Output the (x, y) coordinate of the center of the cell containing the given text.  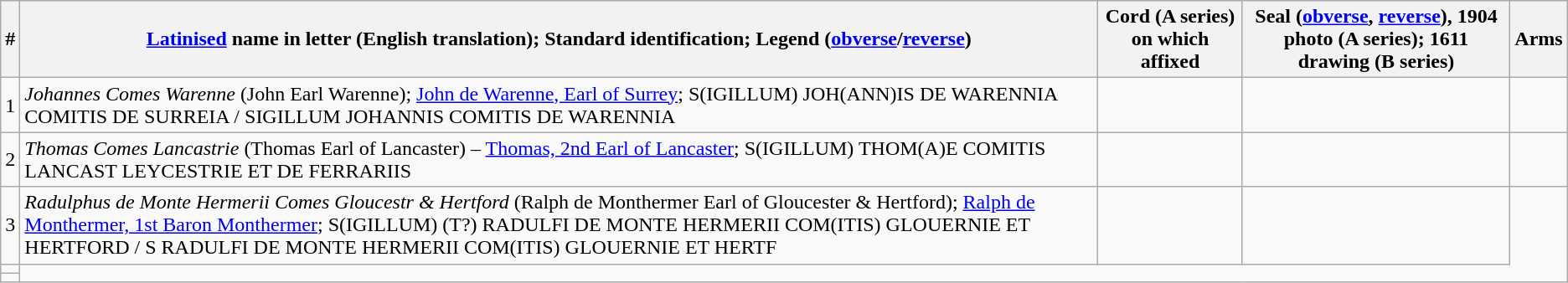
Thomas Comes Lancastrie (Thomas Earl of Lancaster) – Thomas, 2nd Earl of Lancaster; S(IGILLUM) THOM(A)E COMITIS LANCAST LEYCESTRIE ET DE FERRARIIS (560, 159)
2 (10, 159)
Cord (A series) on which affixed (1171, 39)
Arms (1539, 39)
# (10, 39)
Seal (obverse, reverse), 1904 photo (A series); 1611 drawing (B series) (1376, 39)
1 (10, 105)
Latinised name in letter (English translation); Standard identification; Legend (obverse/reverse) (560, 39)
3 (10, 225)
